Detect which cell encompasses the target text, then output its [X, Y] center coordinate. 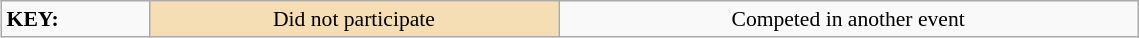
Competed in another event [848, 19]
Did not participate [354, 19]
KEY: [76, 19]
